Return the [X, Y] coordinate for the center point of the cell that contains the specified text.  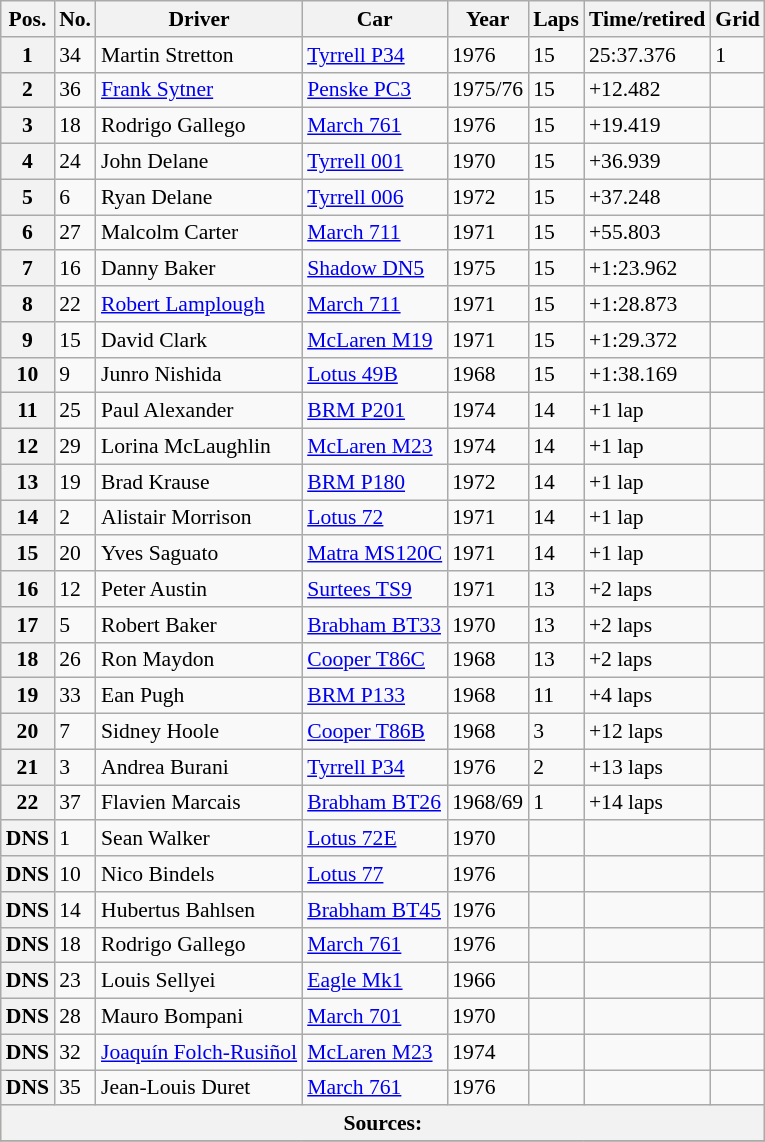
21 [28, 767]
Robert Baker [199, 625]
Flavien Marcais [199, 803]
Peter Austin [199, 589]
Matra MS120C [374, 554]
Ron Maydon [199, 660]
Hubertus Bahlsen [199, 910]
+12 laps [647, 732]
BRM P180 [374, 482]
26 [75, 660]
Lorina McLaughlin [199, 447]
Year [488, 19]
Brabham BT26 [374, 803]
+12.482 [647, 90]
Brabham BT33 [374, 625]
37 [75, 803]
Sidney Hoole [199, 732]
Lotus 49B [374, 375]
Car [374, 19]
Grid [738, 19]
32 [75, 1052]
4 [28, 162]
Surtees TS9 [374, 589]
Pos. [28, 19]
28 [75, 1017]
David Clark [199, 340]
+1:23.962 [647, 269]
BRM P133 [374, 696]
+55.803 [647, 233]
Mauro Bompani [199, 1017]
34 [75, 55]
35 [75, 1088]
John Delane [199, 162]
+1:29.372 [647, 340]
Ryan Delane [199, 197]
Danny Baker [199, 269]
No. [75, 19]
Paul Alexander [199, 411]
Laps [556, 19]
1966 [488, 981]
24 [75, 162]
Joaquín Folch-Rusiñol [199, 1052]
+1:28.873 [647, 304]
33 [75, 696]
BRM P201 [374, 411]
+14 laps [647, 803]
Martin Stretton [199, 55]
Brabham BT45 [374, 910]
+36.939 [647, 162]
Jean-Louis Duret [199, 1088]
Ean Pugh [199, 696]
Nico Bindels [199, 874]
Cooper T86B [374, 732]
+4 laps [647, 696]
Brad Krause [199, 482]
23 [75, 981]
Sources: [383, 1124]
25:37.376 [647, 55]
Lotus 72 [374, 518]
+37.248 [647, 197]
+19.419 [647, 126]
Yves Saguato [199, 554]
25 [75, 411]
Tyrrell 001 [374, 162]
Lotus 72E [374, 839]
27 [75, 233]
Lotus 77 [374, 874]
Alistair Morrison [199, 518]
Tyrrell 006 [374, 197]
Malcolm Carter [199, 233]
+1:38.169 [647, 375]
Time/retired [647, 19]
Cooper T86C [374, 660]
+13 laps [647, 767]
8 [28, 304]
1975/76 [488, 90]
1968/69 [488, 803]
29 [75, 447]
McLaren M19 [374, 340]
Robert Lamplough [199, 304]
March 701 [374, 1017]
Frank Sytner [199, 90]
Sean Walker [199, 839]
17 [28, 625]
36 [75, 90]
1975 [488, 269]
Junro Nishida [199, 375]
Andrea Burani [199, 767]
Eagle Mk1 [374, 981]
Driver [199, 19]
Penske PC3 [374, 90]
Shadow DN5 [374, 269]
Louis Sellyei [199, 981]
